Provide the (x, y) coordinate of the cell's center where the given text is located.  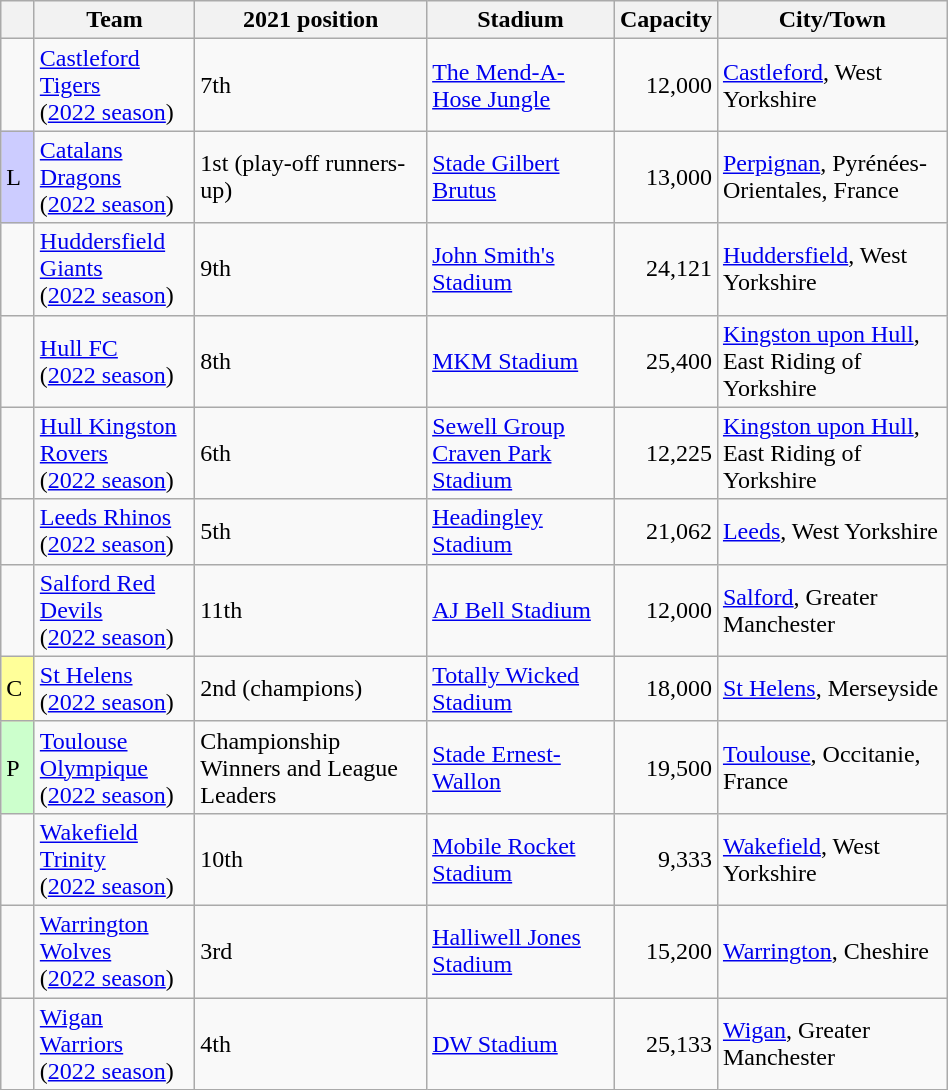
AJ Bell Stadium (521, 610)
DW Stadium (521, 1044)
St Helens(2022 season) (114, 688)
Leeds, West Yorkshire (832, 532)
Stade Gilbert Brutus (521, 177)
Leeds Rhinos(2022 season) (114, 532)
Perpignan, Pyrénées-Orientales, France (832, 177)
Salford, Greater Manchester (832, 610)
MKM Stadium (521, 361)
25,400 (666, 361)
Toulouse, Occitanie, France (832, 767)
9,333 (666, 859)
5th (311, 532)
The Mend-A-Hose Jungle (521, 85)
L (18, 177)
Hull Kingston Rovers(2022 season) (114, 453)
18,000 (666, 688)
Stadium (521, 20)
25,133 (666, 1044)
2021 position (311, 20)
3rd (311, 951)
Castleford Tigers(2022 season) (114, 85)
Headingley Stadium (521, 532)
Wakefield Trinity(2022 season) (114, 859)
15,200 (666, 951)
8th (311, 361)
Huddersfield, West Yorkshire (832, 269)
11th (311, 610)
Hull FC(2022 season) (114, 361)
Stade Ernest-Wallon (521, 767)
Castleford, West Yorkshire (832, 85)
P (18, 767)
Team (114, 20)
Wigan Warriors(2022 season) (114, 1044)
21,062 (666, 532)
Huddersfield Giants(2022 season) (114, 269)
Wakefield, West Yorkshire (832, 859)
St Helens, Merseyside (832, 688)
19,500 (666, 767)
City/Town (832, 20)
24,121 (666, 269)
Warrington, Cheshire (832, 951)
9th (311, 269)
Salford Red Devils(2022 season) (114, 610)
Totally Wicked Stadium (521, 688)
Halliwell Jones Stadium (521, 951)
7th (311, 85)
Warrington Wolves(2022 season) (114, 951)
Capacity (666, 20)
6th (311, 453)
12,225 (666, 453)
2nd (champions) (311, 688)
1st (play-off runners-up) (311, 177)
Toulouse Olympique(2022 season) (114, 767)
Championship Winners and League Leaders (311, 767)
Mobile Rocket Stadium (521, 859)
Sewell Group Craven Park Stadium (521, 453)
10th (311, 859)
Wigan, Greater Manchester (832, 1044)
C (18, 688)
Catalans Dragons(2022 season) (114, 177)
13,000 (666, 177)
4th (311, 1044)
John Smith's Stadium (521, 269)
